From the cell containing the given text, extract its center point as [X, Y] coordinate. 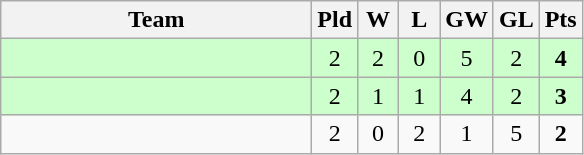
GL [516, 20]
GW [467, 20]
Team [156, 20]
Pts [560, 20]
W [378, 20]
Pld [335, 20]
3 [560, 96]
L [420, 20]
